Find where the given text appears and provide that cell's center as (X, Y) coordinate. 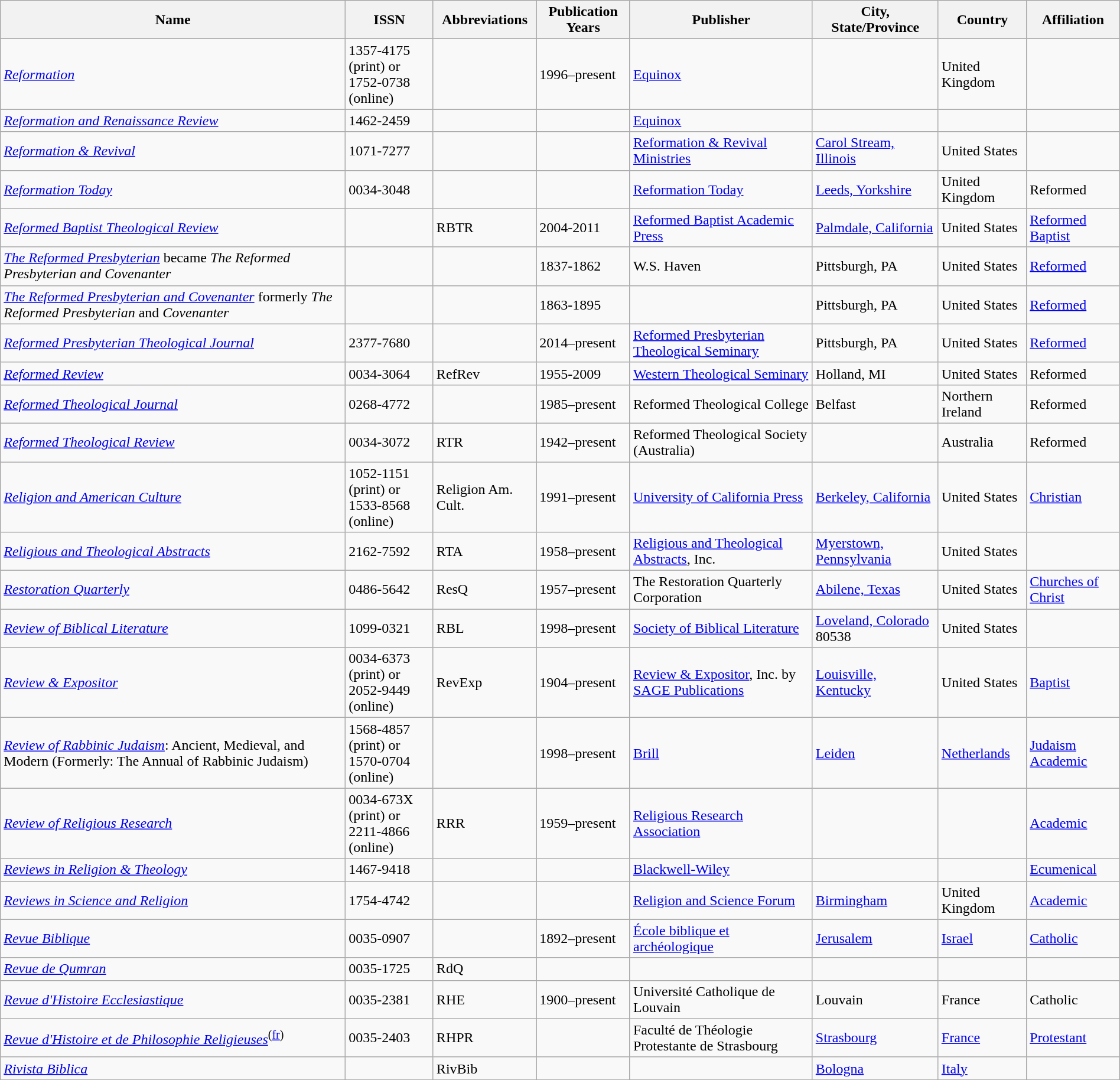
2377-7680 (390, 343)
Berkeley, California (875, 497)
Review of Religious Research (173, 824)
1955-2009 (584, 373)
W.S. Haven (721, 266)
0486-5642 (390, 590)
Protestant (1073, 1037)
2004-2011 (584, 228)
Western Theological Seminary (721, 373)
Baptist (1073, 683)
Birmingham (875, 900)
The Reformed Presbyterian and Covenanter formerly The Reformed Presbyterian and Covenanter (173, 305)
Abbreviations (484, 20)
0035-2381 (390, 1000)
Northern Ireland (982, 404)
Reviews in Science and Religion (173, 900)
Religious Research Association (721, 824)
Reformation and Renaissance Review (173, 121)
Blackwell-Wiley (721, 870)
Country (982, 20)
1959–present (584, 824)
RivBib (484, 1068)
0034-6373 (print) or2052-9449 (online) (390, 683)
Belfast (875, 404)
0268-4772 (390, 404)
Leeds, Yorkshire (875, 189)
Review & Expositor, Inc. by SAGE Publications (721, 683)
Review & Expositor (173, 683)
RRR (484, 824)
1568-4857 (print) or1570-0704 (online) (390, 753)
École biblique et archéologique (721, 938)
1467-9418 (390, 870)
RdQ (484, 969)
The Reformed Presbyterian became The Reformed Presbyterian and Covenanter (173, 266)
Christian (1073, 497)
Jerusalem (875, 938)
Reformation & Revival (173, 151)
1892–present (584, 938)
Louvain (875, 1000)
Israel (982, 938)
Review of Biblical Literature (173, 629)
Reformation (173, 74)
0035-0907 (390, 938)
Leiden (875, 753)
Reformed Baptist Theological Review (173, 228)
1837-1862 (584, 266)
Revue de Qumran (173, 969)
Reformation & Revival Ministries (721, 151)
Strasbourg (875, 1037)
RevExp (484, 683)
0034-673X (print) or2211-4866 (online) (390, 824)
1052-1151 (print) or1533-8568 (online) (390, 497)
1357-4175 (print) or1752-0738 (online) (390, 74)
1754-4742 (390, 900)
1099-0321 (390, 629)
Netherlands (982, 753)
1863-1895 (584, 305)
University of California Press (721, 497)
RHPR (484, 1037)
Abilene, Texas (875, 590)
0034-3072 (390, 442)
Affiliation (1073, 20)
ResQ (484, 590)
Name (173, 20)
0035-2403 (390, 1037)
Publisher (721, 20)
Holland, MI (875, 373)
Reformed Theological Journal (173, 404)
0034-3064 (390, 373)
City, State/Province (875, 20)
Ecumenical (1073, 870)
1462-2459 (390, 121)
Revue Biblique (173, 938)
Reformed Presbyterian Theological Seminary (721, 343)
Churches of Christ (1073, 590)
Reformed Theological College (721, 404)
Australia (982, 442)
Judaism Academic (1073, 753)
RBTR (484, 228)
2014–present (584, 343)
Revue d'Histoire et de Philosophie Religieuses(fr) (173, 1037)
Publication Years (584, 20)
Religion and Science Forum (721, 900)
ISSN (390, 20)
Italy (982, 1068)
1900–present (584, 1000)
2162-7592 (390, 552)
Rivista Biblica (173, 1068)
Society of Biblical Literature (721, 629)
Religious and Theological Abstracts (173, 552)
Religion and American Culture (173, 497)
Reformed Theological Society (Australia) (721, 442)
Reformed Presbyterian Theological Journal (173, 343)
0034-3048 (390, 189)
RTA (484, 552)
Reformed Theological Review (173, 442)
1985–present (584, 404)
Université Catholique de Louvain (721, 1000)
1957–present (584, 590)
RefRev (484, 373)
1991–present (584, 497)
Carol Stream, Illinois (875, 151)
1958–present (584, 552)
1904–present (584, 683)
Myerstown, Pennsylvania (875, 552)
Loveland, Colorado 80538 (875, 629)
Religion Am. Cult. (484, 497)
Review of Rabbinic Judaism: Ancient, Medieval, and Modern (Formerly: The Annual of Rabbinic Judaism) (173, 753)
Revue d'Histoire Ecclesiastique (173, 1000)
Faculté de Théologie Protestante de Strasbourg (721, 1037)
RTR (484, 442)
Brill (721, 753)
0035-1725 (390, 969)
Bologna (875, 1068)
The Restoration Quarterly Corporation (721, 590)
Religious and Theological Abstracts, Inc. (721, 552)
Reviews in Religion & Theology (173, 870)
Reformed Baptist Academic Press (721, 228)
Louisville, Kentucky (875, 683)
1071-7277 (390, 151)
RHE (484, 1000)
Palmdale, California (875, 228)
Restoration Quarterly (173, 590)
Reformed Baptist (1073, 228)
1996–present (584, 74)
RBL (484, 629)
1942–present (584, 442)
Reformed Review (173, 373)
